For the text-containing cell, return its midpoint in (x, y) coordinate format. 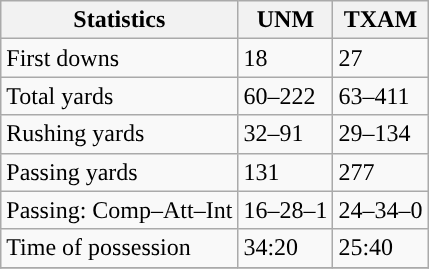
60–222 (286, 96)
UNM (286, 20)
Passing: Comp–Att–Int (120, 210)
277 (380, 172)
16–28–1 (286, 210)
34:20 (286, 248)
25:40 (380, 248)
27 (380, 58)
TXAM (380, 20)
Rushing yards (120, 134)
63–411 (380, 96)
131 (286, 172)
18 (286, 58)
Passing yards (120, 172)
32–91 (286, 134)
24–34–0 (380, 210)
First downs (120, 58)
Statistics (120, 20)
Time of possession (120, 248)
29–134 (380, 134)
Total yards (120, 96)
